From the cell containing the given text, extract its center point as (X, Y) coordinate. 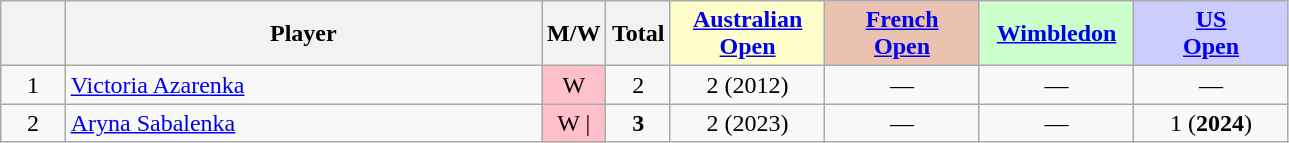
W (574, 85)
1 (33, 85)
M/W (574, 34)
Total (638, 34)
Australian Open (747, 34)
Player (303, 34)
Wimbledon (1056, 34)
2 (2023) (747, 123)
3 (638, 123)
US Open (1212, 34)
Aryna Sabalenka (303, 123)
W | (574, 123)
Victoria Azarenka (303, 85)
2 (2012) (747, 85)
1 (2024) (1212, 123)
French Open (902, 34)
